Locate the cell with the specified text and output its (x, y) center coordinate. 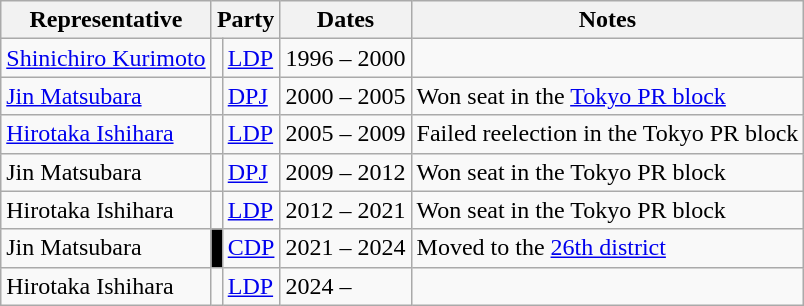
Moved to the 26th district (608, 248)
CDP (251, 248)
Party (246, 20)
2024 – (346, 286)
Failed reelection in the Tokyo PR block (608, 134)
1996 – 2000 (346, 58)
Notes (608, 20)
2009 – 2012 (346, 172)
Dates (346, 20)
Representative (106, 20)
2021 – 2024 (346, 248)
2005 – 2009 (346, 134)
Shinichiro Kurimoto (106, 58)
2000 – 2005 (346, 96)
2012 – 2021 (346, 210)
